Provide the (X, Y) coordinate of the cell's center where the given text is located.  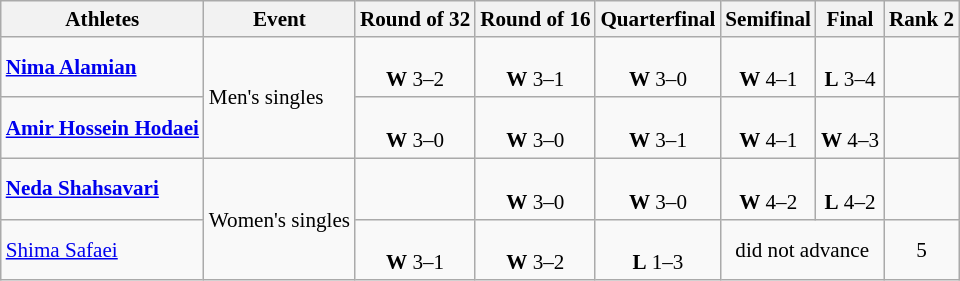
Semifinal (768, 18)
did not advance (802, 250)
Quarterfinal (658, 18)
Rank 2 (922, 18)
Amir Hossein Hodaei (102, 128)
L 1–3 (658, 250)
Final (850, 18)
Event (280, 18)
Round of 16 (535, 18)
Shima Safaei (102, 250)
W 4–2 (768, 188)
Neda Shahsavari (102, 188)
Men's singles (280, 97)
L 4–2 (850, 188)
5 (922, 250)
Women's singles (280, 219)
W 4–3 (850, 128)
Nima Alamian (102, 66)
L 3–4 (850, 66)
Athletes (102, 18)
Round of 32 (415, 18)
